Determine the (x, y) coordinate at the center of the cell enclosing the given text.  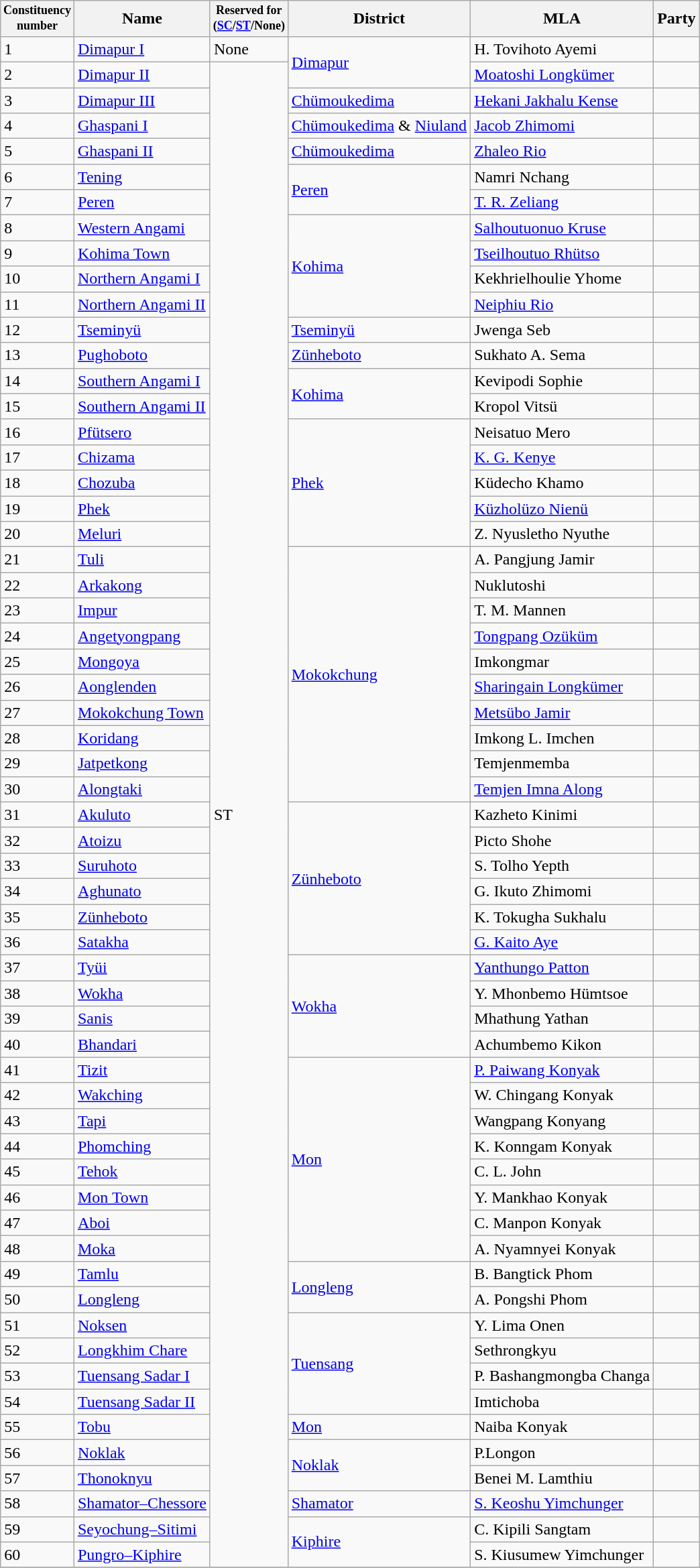
Tuensang Sadar II (142, 1402)
Sanis (142, 1019)
Arkakong (142, 585)
S. Keoshu Yimchunger (562, 1504)
Tamlu (142, 1274)
G. Ikuto Zhimomi (562, 891)
H. Tovihoto Ayemi (562, 49)
Metsübo Jamir (562, 713)
B. Bangtick Phom (562, 1274)
Northern Angami I (142, 279)
41 (38, 1070)
Moatoshi Longkümer (562, 74)
Sethrongkyu (562, 1351)
47 (38, 1223)
Kropol Vitsü (562, 406)
G. Kaito Aye (562, 943)
Northern Angami II (142, 304)
Hekani Jakhalu Kense (562, 101)
54 (38, 1402)
27 (38, 713)
P. Bashangmongba Changa (562, 1376)
A. Pangjung Jamir (562, 560)
Impur (142, 611)
Mokokchung (379, 674)
57 (38, 1478)
Chozuba (142, 483)
Pfütsero (142, 432)
Chümoukedima & Niuland (379, 126)
Satakha (142, 943)
Tapi (142, 1121)
MLA (562, 19)
C. Manpon Konyak (562, 1223)
Pughoboto (142, 355)
Ghaspani II (142, 152)
Aonglenden (142, 687)
45 (38, 1172)
2 (38, 74)
S. Tolho Yepth (562, 865)
Tuensang Sadar I (142, 1376)
ST (249, 815)
Seyochung–Sitimi (142, 1529)
Phomching (142, 1146)
Kekhrielhoulie Yhome (562, 279)
Akuluto (142, 815)
Thonoknyu (142, 1478)
24 (38, 636)
Küzholüzo Nienü (562, 509)
K. Tokugha Sukhalu (562, 917)
28 (38, 738)
33 (38, 865)
Shamator–Chessore (142, 1504)
Küdecho Khamo (562, 483)
Shamator (379, 1504)
30 (38, 789)
T. R. Zeliang (562, 202)
15 (38, 406)
17 (38, 457)
32 (38, 840)
Alongtaki (142, 789)
43 (38, 1121)
22 (38, 585)
Mon Town (142, 1197)
Imkong L. Imchen (562, 738)
Achumbemo Kikon (562, 1044)
29 (38, 764)
14 (38, 381)
P. Paiwang Konyak (562, 1070)
C. Kipili Sangtam (562, 1529)
W. Chingang Konyak (562, 1095)
20 (38, 534)
34 (38, 891)
6 (38, 177)
Meluri (142, 534)
Benei M. Lamthiu (562, 1478)
Yanthungo Patton (562, 968)
56 (38, 1453)
Name (142, 19)
P.Longon (562, 1453)
19 (38, 509)
K. G. Kenye (562, 457)
Temjenmemba (562, 764)
Tuli (142, 560)
Z. Nyusletho Nyuthe (562, 534)
Tehok (142, 1172)
A. Pongshi Phom (562, 1299)
48 (38, 1248)
51 (38, 1325)
39 (38, 1019)
55 (38, 1427)
9 (38, 253)
Y. Lima Onen (562, 1325)
Jwenga Seb (562, 330)
11 (38, 304)
Dimapur II (142, 74)
Tening (142, 177)
13 (38, 355)
58 (38, 1504)
District (379, 19)
Y. Mhonbemo Hümtsoe (562, 993)
Dimapur I (142, 49)
Mongoya (142, 662)
Jatpetkong (142, 764)
Kevipodi Sophie (562, 381)
44 (38, 1146)
Tongpang Ozüküm (562, 636)
12 (38, 330)
60 (38, 1555)
4 (38, 126)
31 (38, 815)
21 (38, 560)
49 (38, 1274)
Tobu (142, 1427)
35 (38, 917)
Atoizu (142, 840)
Neisatuo Mero (562, 432)
Mokokchung Town (142, 713)
Jacob Zhimomi (562, 126)
Southern Angami I (142, 381)
10 (38, 279)
Bhandari (142, 1044)
Koridang (142, 738)
Temjen Imna Along (562, 789)
Tuensang (379, 1364)
40 (38, 1044)
Picto Shohe (562, 840)
Dimapur III (142, 101)
Suruhoto (142, 865)
Tseilhoutuo Rhütso (562, 253)
7 (38, 202)
Constituency number (38, 19)
Chizama (142, 457)
Longkhim Chare (142, 1351)
A. Nyamnyei Konyak (562, 1248)
Imtichoba (562, 1402)
Kazheto Kinimi (562, 815)
Aboi (142, 1223)
C. L. John (562, 1172)
Sharingain Longkümer (562, 687)
Noksen (142, 1325)
Ghaspani I (142, 126)
3 (38, 101)
5 (38, 152)
1 (38, 49)
18 (38, 483)
T. M. Mannen (562, 611)
38 (38, 993)
59 (38, 1529)
Nuklutoshi (562, 585)
Reserved for(SC/ST/None) (249, 19)
Mhathung Yathan (562, 1019)
Zhaleo Rio (562, 152)
Wangpang Konyang (562, 1121)
Wakching (142, 1095)
Pungro–Kiphire (142, 1555)
Southern Angami II (142, 406)
Neiphiu Rio (562, 304)
Imkongmar (562, 662)
S. Kiusumew Yimchunger (562, 1555)
25 (38, 662)
Party (677, 19)
K. Konngam Konyak (562, 1146)
Western Angami (142, 228)
Namri Nchang (562, 177)
52 (38, 1351)
Kiphire (379, 1542)
16 (38, 432)
36 (38, 943)
23 (38, 611)
Kohima Town (142, 253)
None (249, 49)
Tizit (142, 1070)
Salhoutuonuo Kruse (562, 228)
53 (38, 1376)
Sukhato A. Sema (562, 355)
8 (38, 228)
Aghunato (142, 891)
37 (38, 968)
Y. Mankhao Konyak (562, 1197)
Naiba Konyak (562, 1427)
42 (38, 1095)
Angetyongpang (142, 636)
Dimapur (379, 62)
50 (38, 1299)
Tyüi (142, 968)
Moka (142, 1248)
26 (38, 687)
46 (38, 1197)
